Identify which cell holds the provided text, then report its [x, y] central coordinate. 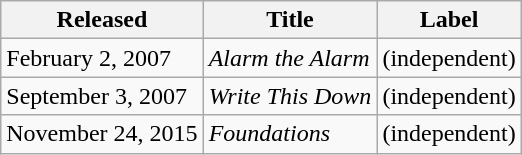
Released [102, 20]
September 3, 2007 [102, 96]
Title [290, 20]
Alarm the Alarm [290, 58]
February 2, 2007 [102, 58]
Label [449, 20]
Write This Down [290, 96]
November 24, 2015 [102, 134]
Foundations [290, 134]
